Return the (x, y) coordinate for the center point of the cell that contains the specified text.  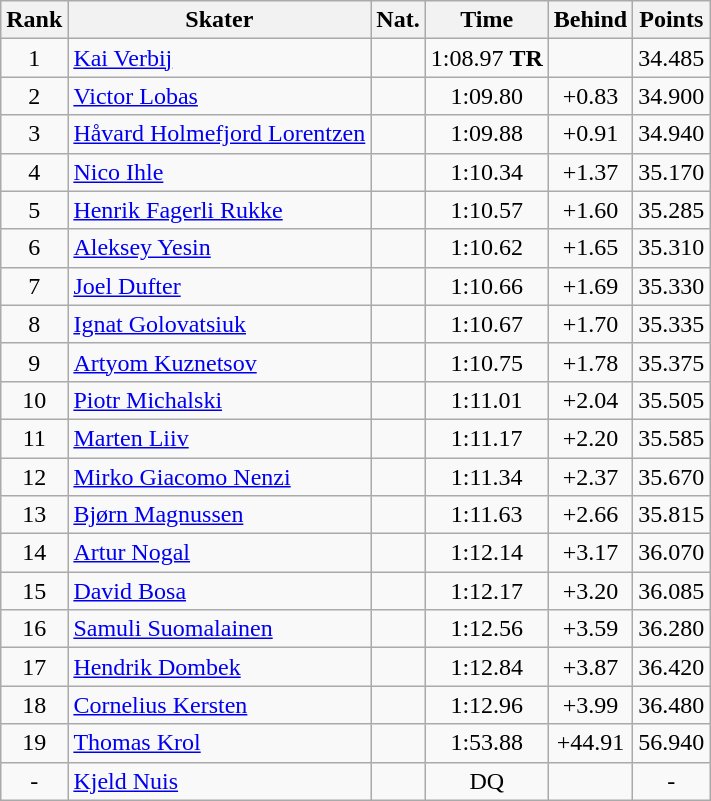
5 (34, 210)
Artyom Kuznetsov (220, 362)
Points (672, 20)
1:08.97 TR (486, 58)
1:12.17 (486, 591)
+44.91 (590, 743)
+3.99 (590, 705)
Artur Nogal (220, 553)
17 (34, 667)
34.940 (672, 134)
Ignat Golovatsiuk (220, 324)
+1.69 (590, 286)
Nat. (398, 20)
Henrik Fagerli Rukke (220, 210)
Aleksey Yesin (220, 248)
1:12.84 (486, 667)
15 (34, 591)
1:11.34 (486, 477)
3 (34, 134)
11 (34, 438)
Piotr Michalski (220, 400)
Nico Ihle (220, 172)
+3.20 (590, 591)
+3.17 (590, 553)
Håvard Holmefjord Lorentzen (220, 134)
1:10.34 (486, 172)
35.375 (672, 362)
1:11.17 (486, 438)
Rank (34, 20)
1:11.01 (486, 400)
8 (34, 324)
+1.37 (590, 172)
+1.70 (590, 324)
9 (34, 362)
Behind (590, 20)
13 (34, 515)
1 (34, 58)
35.285 (672, 210)
1:12.96 (486, 705)
36.480 (672, 705)
+2.37 (590, 477)
+2.20 (590, 438)
1:09.88 (486, 134)
+1.78 (590, 362)
Kai Verbij (220, 58)
1:10.66 (486, 286)
1:10.62 (486, 248)
Victor Lobas (220, 96)
12 (34, 477)
1:10.67 (486, 324)
19 (34, 743)
Samuli Suomalainen (220, 629)
+3.59 (590, 629)
1:11.63 (486, 515)
+0.91 (590, 134)
56.940 (672, 743)
+0.83 (590, 96)
1:10.75 (486, 362)
35.670 (672, 477)
DQ (486, 781)
4 (34, 172)
35.170 (672, 172)
35.585 (672, 438)
36.420 (672, 667)
Skater (220, 20)
16 (34, 629)
Cornelius Kersten (220, 705)
1:12.56 (486, 629)
1:10.57 (486, 210)
+2.04 (590, 400)
Kjeld Nuis (220, 781)
Joel Dufter (220, 286)
35.335 (672, 324)
+3.87 (590, 667)
18 (34, 705)
10 (34, 400)
36.070 (672, 553)
Marten Liiv (220, 438)
+2.66 (590, 515)
Bjørn Magnussen (220, 515)
2 (34, 96)
1:53.88 (486, 743)
34.900 (672, 96)
David Bosa (220, 591)
+1.65 (590, 248)
35.505 (672, 400)
14 (34, 553)
1:12.14 (486, 553)
+1.60 (590, 210)
36.085 (672, 591)
35.330 (672, 286)
6 (34, 248)
35.310 (672, 248)
Time (486, 20)
34.485 (672, 58)
35.815 (672, 515)
36.280 (672, 629)
Mirko Giacomo Nenzi (220, 477)
Thomas Krol (220, 743)
7 (34, 286)
1:09.80 (486, 96)
Hendrik Dombek (220, 667)
